From the cell containing the given text, extract its center point as [x, y] coordinate. 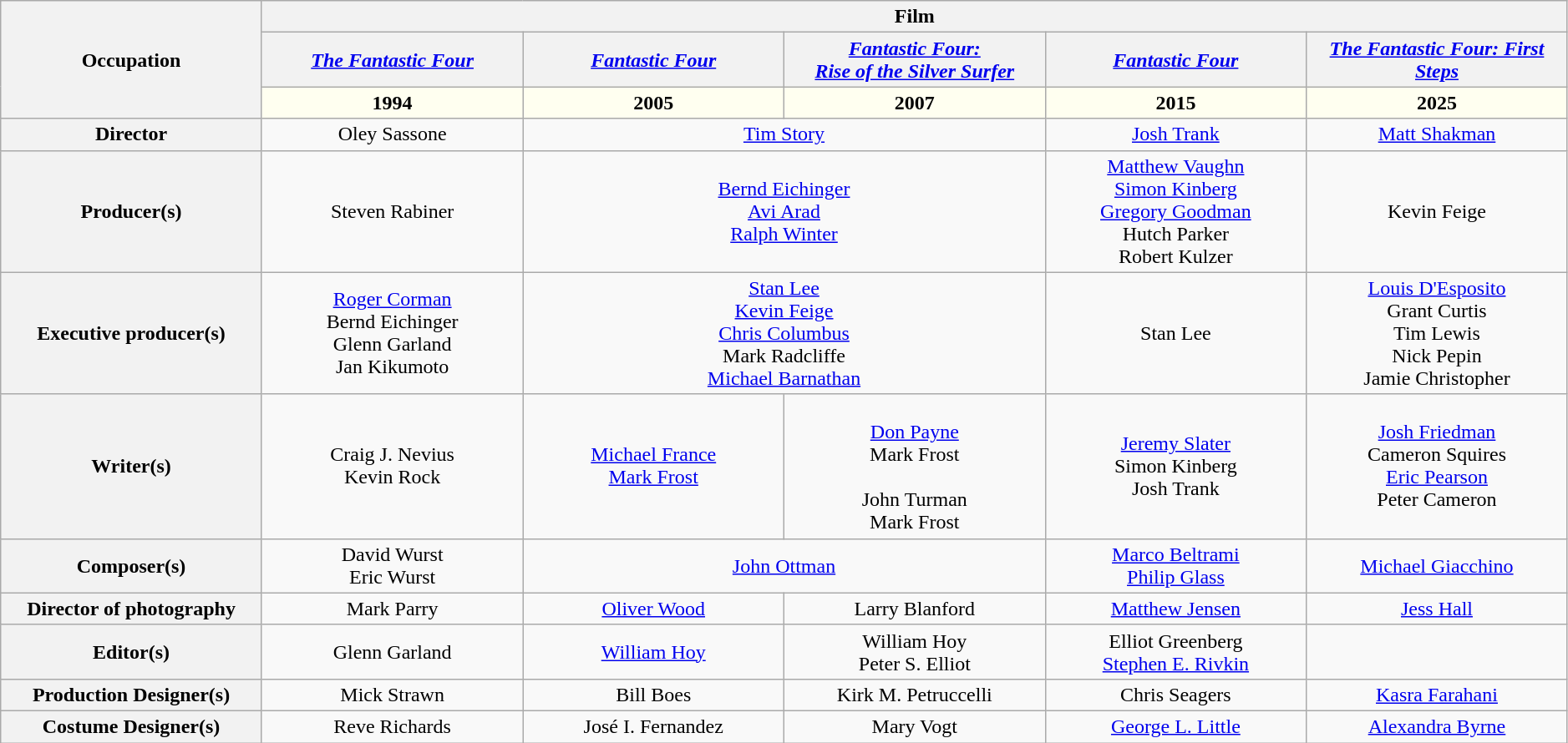
Louis D'Esposito Grant Curtis Tim Lewis Nick Pepin Jamie Christopher [1437, 333]
The Fantastic Four [393, 60]
Glenn Garland [393, 651]
Costume Designer(s) [132, 726]
Jess Hall [1437, 609]
Fantastic Four:Rise of the Silver Surfer [916, 60]
Production Designer(s) [132, 695]
2007 [916, 103]
Larry Blanford [916, 609]
Steven Rabiner [393, 211]
Michael Giacchino [1437, 566]
Chris Seagers [1176, 695]
Kirk M. Petruccelli [916, 695]
Oley Sassone [393, 134]
Craig J. NeviusKevin Rock [393, 466]
George L. Little [1176, 726]
Alexandra Byrne [1437, 726]
William Hoy [653, 651]
Kevin Feige [1437, 211]
Jeremy SlaterSimon KinbergJosh Trank [1176, 466]
Tim Story [784, 134]
Matt Shakman [1437, 134]
William HoyPeter S. Elliot [916, 651]
David WurstEric Wurst [393, 566]
Mick Strawn [393, 695]
Elliot GreenbergStephen E. Rivkin [1176, 651]
Editor(s) [132, 651]
2025 [1437, 103]
Kasra Farahani [1437, 695]
Director of photography [132, 609]
Executive producer(s) [132, 333]
1994 [393, 103]
Reve Richards [393, 726]
2005 [653, 103]
Stan LeeKevin FeigeChris ColumbusMark RadcliffeMichael Barnathan [784, 333]
Oliver Wood [653, 609]
Mary Vogt [916, 726]
Matthew VaughnSimon KinbergGregory GoodmanHutch ParkerRobert Kulzer [1176, 211]
Mark Parry [393, 609]
Marco BeltramiPhilip Glass [1176, 566]
Bill Boes [653, 695]
Roger CormanBernd EichingerGlenn GarlandJan Kikumoto [393, 333]
2015 [1176, 103]
Film [914, 17]
Writer(s) [132, 466]
Composer(s) [132, 566]
Matthew Jensen [1176, 609]
Josh Trank [1176, 134]
Director [132, 134]
Producer(s) [132, 211]
Don PayneMark FrostJohn TurmanMark Frost [916, 466]
Occupation [132, 60]
José I. Fernandez [653, 726]
John Ottman [784, 566]
Bernd EichingerAvi AradRalph Winter [784, 211]
Michael FranceMark Frost [653, 466]
The Fantastic Four: First Steps [1437, 60]
Josh FriedmanCameron SquiresEric PearsonPeter Cameron [1437, 466]
Stan Lee [1176, 333]
